Identify which cell holds the provided text, then report its [x, y] central coordinate. 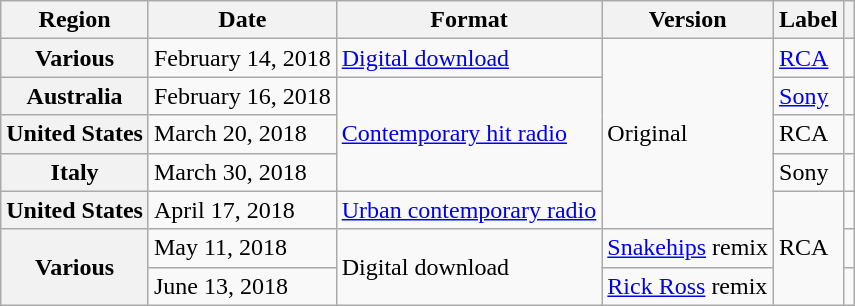
Contemporary hit radio [469, 134]
Label [809, 20]
Australia [75, 96]
March 20, 2018 [242, 134]
May 11, 2018 [242, 248]
April 17, 2018 [242, 210]
Original [688, 134]
Rick Ross remix [688, 286]
March 30, 2018 [242, 172]
February 14, 2018 [242, 58]
Version [688, 20]
Urban contemporary radio [469, 210]
Region [75, 20]
Italy [75, 172]
Snakehips remix [688, 248]
February 16, 2018 [242, 96]
June 13, 2018 [242, 286]
Date [242, 20]
Format [469, 20]
